Scan for the cell matching the given text and deliver its (x, y) coordinate at center. 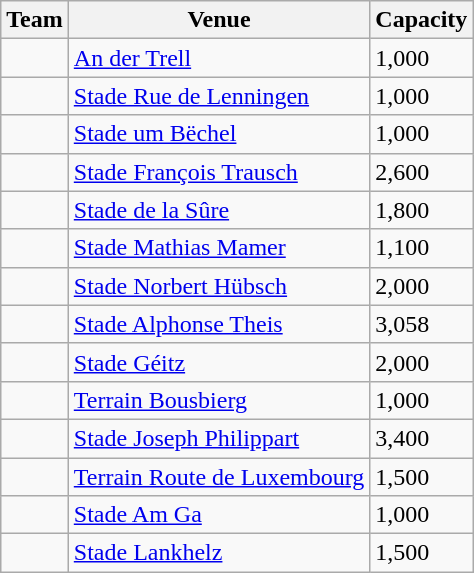
Terrain Bousbierg (219, 400)
An der Trell (219, 58)
Venue (219, 20)
Stade um Bëchel (219, 134)
Stade Rue de Lenningen (219, 96)
Stade Mathias Mamer (219, 248)
Stade François Trausch (219, 172)
2,600 (422, 172)
Stade Norbert Hübsch (219, 286)
1,800 (422, 210)
Stade de la Sûre (219, 210)
Terrain Route de Luxembourg (219, 477)
Stade Am Ga (219, 515)
Stade Alphonse Theis (219, 324)
Stade Lankhelz (219, 553)
Stade Joseph Philippart (219, 438)
Capacity (422, 20)
Stade Géitz (219, 362)
3,400 (422, 438)
1,100 (422, 248)
Team (35, 20)
3,058 (422, 324)
